Return the [x, y] coordinate for the center point of the cell that contains the specified text.  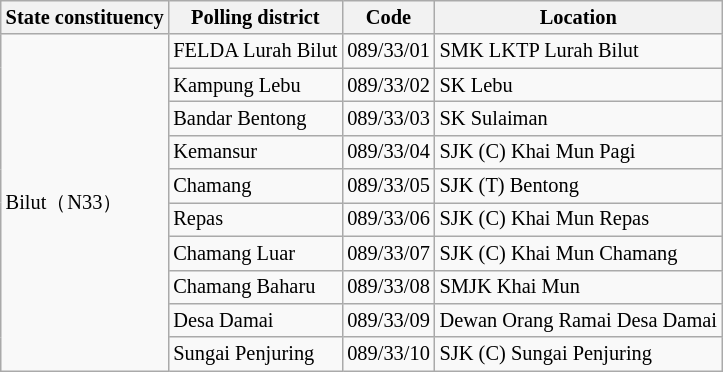
SJK (C) Sungai Penjuring [578, 354]
089/33/02 [388, 85]
State constituency [85, 17]
Chamang Luar [255, 253]
089/33/05 [388, 186]
Bandar Bentong [255, 118]
089/33/03 [388, 118]
089/33/06 [388, 219]
FELDA Lurah Bilut [255, 51]
Polling district [255, 17]
Code [388, 17]
SMK LKTP Lurah Bilut [578, 51]
089/33/08 [388, 287]
SMJK Khai Mun [578, 287]
Bilut（N33） [85, 202]
Chamang Baharu [255, 287]
Kampung Lebu [255, 85]
089/33/09 [388, 320]
089/33/07 [388, 253]
Location [578, 17]
Chamang [255, 186]
SJK (C) Khai Mun Pagi [578, 152]
Desa Damai [255, 320]
Sungai Penjuring [255, 354]
SJK (C) Khai Mun Chamang [578, 253]
089/33/04 [388, 152]
Kemansur [255, 152]
089/33/01 [388, 51]
SK Sulaiman [578, 118]
SJK (T) Bentong [578, 186]
089/33/10 [388, 354]
SK Lebu [578, 85]
SJK (C) Khai Mun Repas [578, 219]
Repas [255, 219]
Dewan Orang Ramai Desa Damai [578, 320]
